Pinpoint the cell where the given text exists, returning its (X, Y) midpoint coordinate. 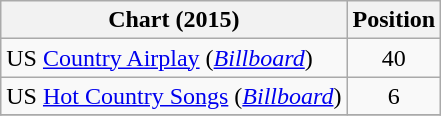
US Hot Country Songs (Billboard) (174, 96)
40 (394, 58)
6 (394, 96)
Position (394, 20)
Chart (2015) (174, 20)
US Country Airplay (Billboard) (174, 58)
